From the cell containing the given text, extract its center point as (x, y) coordinate. 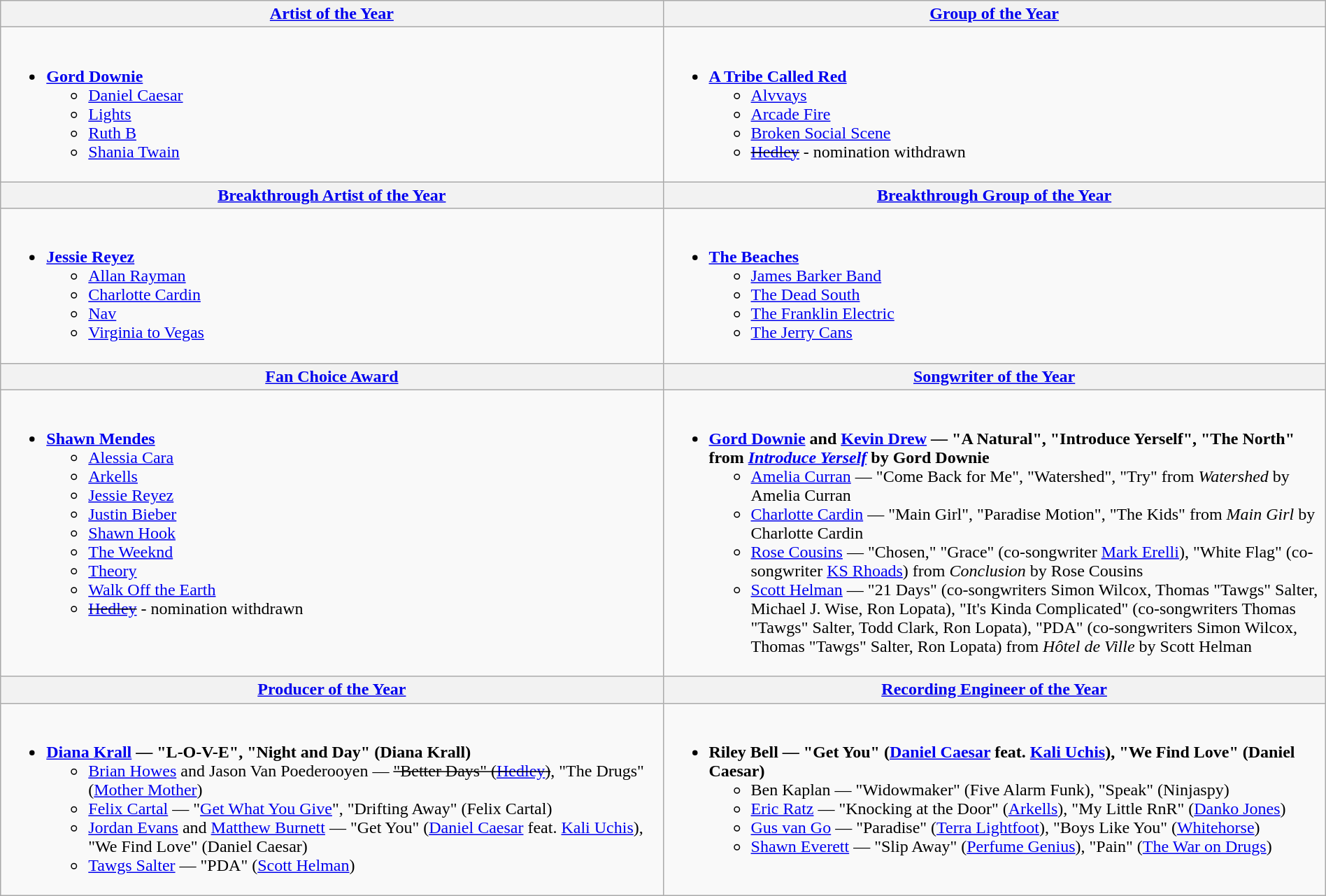
Recording Engineer of the Year (994, 690)
Songwriter of the Year (994, 376)
The BeachesJames Barker BandThe Dead SouthThe Franklin ElectricThe Jerry Cans (994, 285)
Breakthrough Artist of the Year (331, 195)
Breakthrough Group of the Year (994, 195)
Producer of the Year (331, 690)
Group of the Year (994, 14)
Shawn MendesAlessia CaraArkellsJessie ReyezJustin BieberShawn HookThe WeekndTheoryWalk Off the EarthHedley - nomination withdrawn (331, 533)
Artist of the Year (331, 14)
Fan Choice Award (331, 376)
Gord DownieDaniel CaesarLightsRuth BShania Twain (331, 105)
Jessie ReyezAllan RaymanCharlotte CardinNavVirginia to Vegas (331, 285)
A Tribe Called RedAlvvaysArcade FireBroken Social SceneHedley - nomination withdrawn (994, 105)
